For the text-containing cell, return its midpoint in (X, Y) coordinate format. 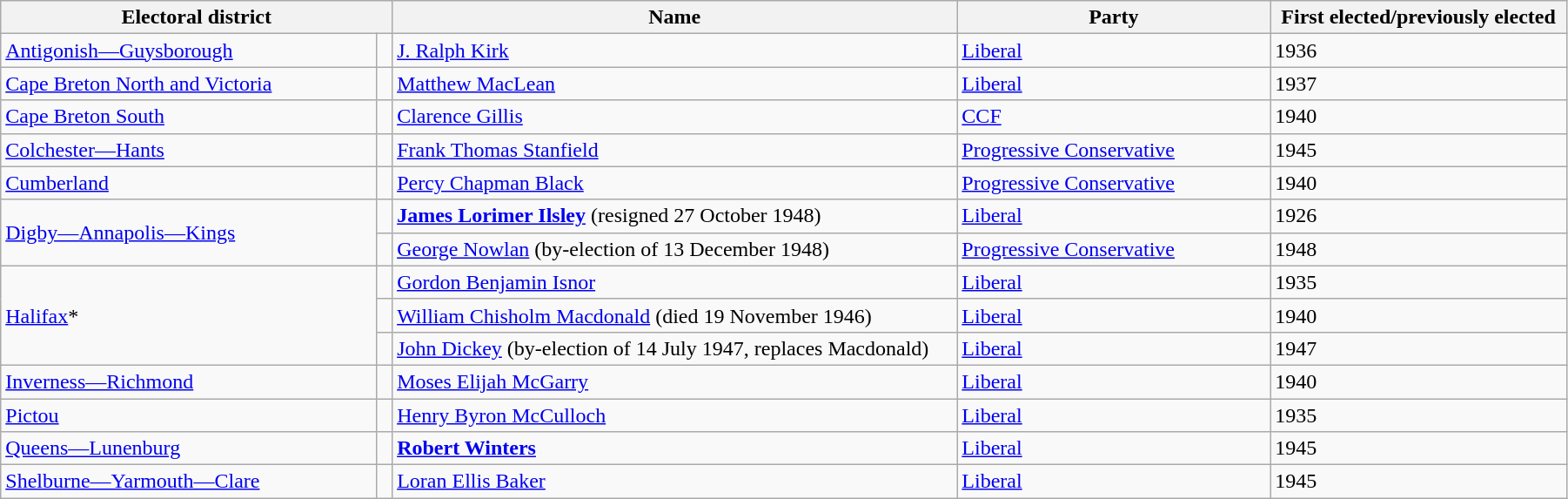
Digby—Annapolis—Kings (189, 233)
CCF (1114, 117)
Cumberland (189, 183)
Clarence Gillis (675, 117)
J. Ralph Kirk (675, 51)
Frank Thomas Stanfield (675, 150)
Loran Ellis Baker (675, 482)
First elected/previously elected (1418, 17)
George Nowlan (by-election of 13 December 1948) (675, 249)
Moses Elijah McGarry (675, 381)
Shelburne—Yarmouth—Clare (189, 482)
1947 (1418, 348)
Gordon Benjamin Isnor (675, 282)
James Lorimer Ilsley (resigned 27 October 1948) (675, 216)
1926 (1418, 216)
Robert Winters (675, 448)
Party (1114, 17)
Cape Breton South (189, 117)
Matthew MacLean (675, 84)
Queens—Lunenburg (189, 448)
Inverness—Richmond (189, 381)
Name (675, 17)
Percy Chapman Black (675, 183)
1937 (1418, 84)
William Chisholm Macdonald (died 19 November 1946) (675, 315)
John Dickey (by-election of 14 July 1947, replaces Macdonald) (675, 348)
Colchester—Hants (189, 150)
Cape Breton North and Victoria (189, 84)
Halifax* (189, 315)
1936 (1418, 51)
Electoral district (197, 17)
Henry Byron McCulloch (675, 415)
Pictou (189, 415)
1948 (1418, 249)
Antigonish—Guysborough (189, 51)
